Provide the [x, y] coordinate of the cell's center where the given text is located.  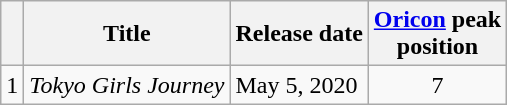
Release date [299, 34]
7 [437, 85]
Title [127, 34]
May 5, 2020 [299, 85]
Oricon peakposition [437, 34]
1 [12, 85]
Tokyo Girls Journey [127, 85]
